Detect which cell encompasses the target text, then output its [x, y] center coordinate. 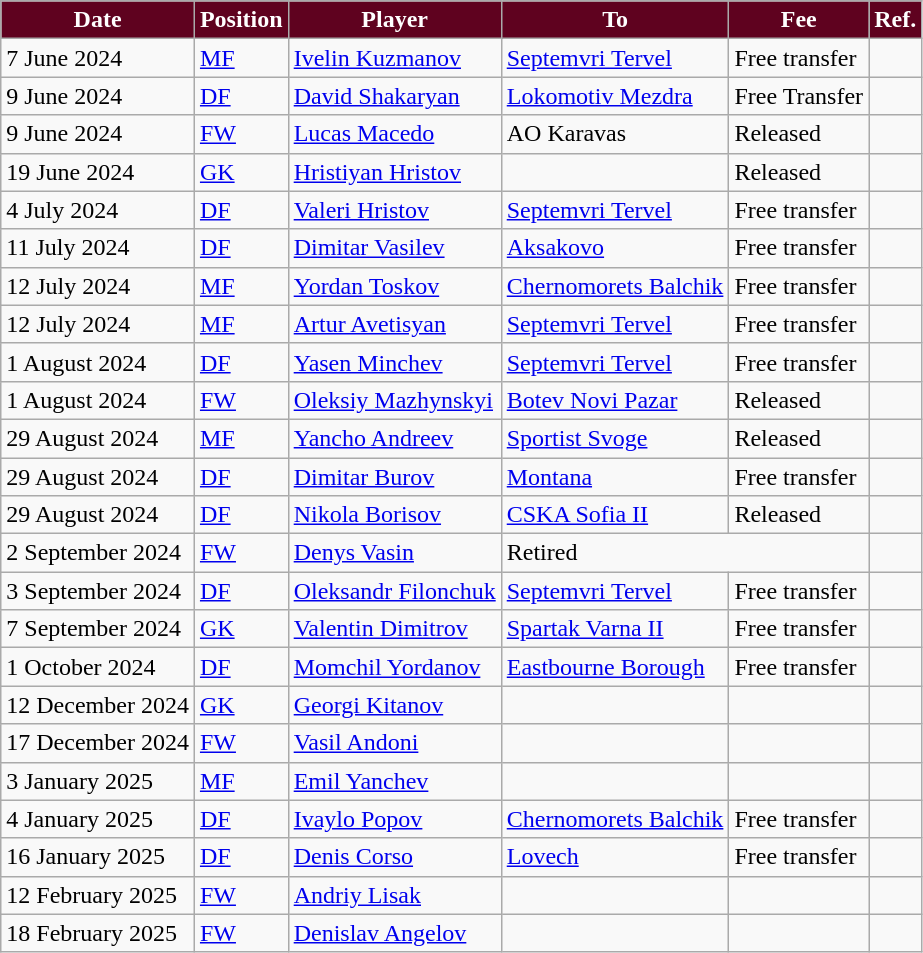
Sportist Svoge [615, 438]
Valentin Dimitrov [394, 629]
Free Transfer [799, 96]
Lucas Macedo [394, 134]
Hristiyan Hristov [394, 172]
Momchil Yordanov [394, 667]
Date [98, 20]
16 January 2025 [98, 857]
Ref. [896, 20]
Denis Corso [394, 857]
17 December 2024 [98, 743]
7 June 2024 [98, 58]
12 February 2025 [98, 895]
Yordan Toskov [394, 286]
Denislav Angelov [394, 933]
AO Karavas [615, 134]
Position [241, 20]
3 January 2025 [98, 781]
Dimitar Vasilev [394, 248]
Retired [684, 553]
Ivaylo Popov [394, 819]
4 July 2024 [98, 210]
Artur Avetisyan [394, 324]
Eastbourne Borough [615, 667]
To [615, 20]
Ivelin Kuzmanov [394, 58]
Dimitar Burov [394, 477]
Nikola Borisov [394, 515]
18 February 2025 [98, 933]
Yancho Andreev [394, 438]
Oleksiy Mazhynskyi [394, 400]
12 December 2024 [98, 705]
4 January 2025 [98, 819]
Valeri Hristov [394, 210]
Yasen Minchev [394, 362]
Emil Yanchev [394, 781]
3 September 2024 [98, 591]
Andriy Lisak [394, 895]
Denys Vasin [394, 553]
19 June 2024 [98, 172]
2 September 2024 [98, 553]
Botev Novi Pazar [615, 400]
Montana [615, 477]
7 September 2024 [98, 629]
1 October 2024 [98, 667]
Player [394, 20]
Fee [799, 20]
11 July 2024 [98, 248]
David Shakaryan [394, 96]
Lovech [615, 857]
Georgi Kitanov [394, 705]
Spartak Varna II [615, 629]
Lokomotiv Mezdra [615, 96]
Oleksandr Filonchuk [394, 591]
Vasil Andoni [394, 743]
Aksakovo [615, 248]
CSKA Sofia II [615, 515]
